Provide the (x, y) coordinate of the cell's center where the given text is located.  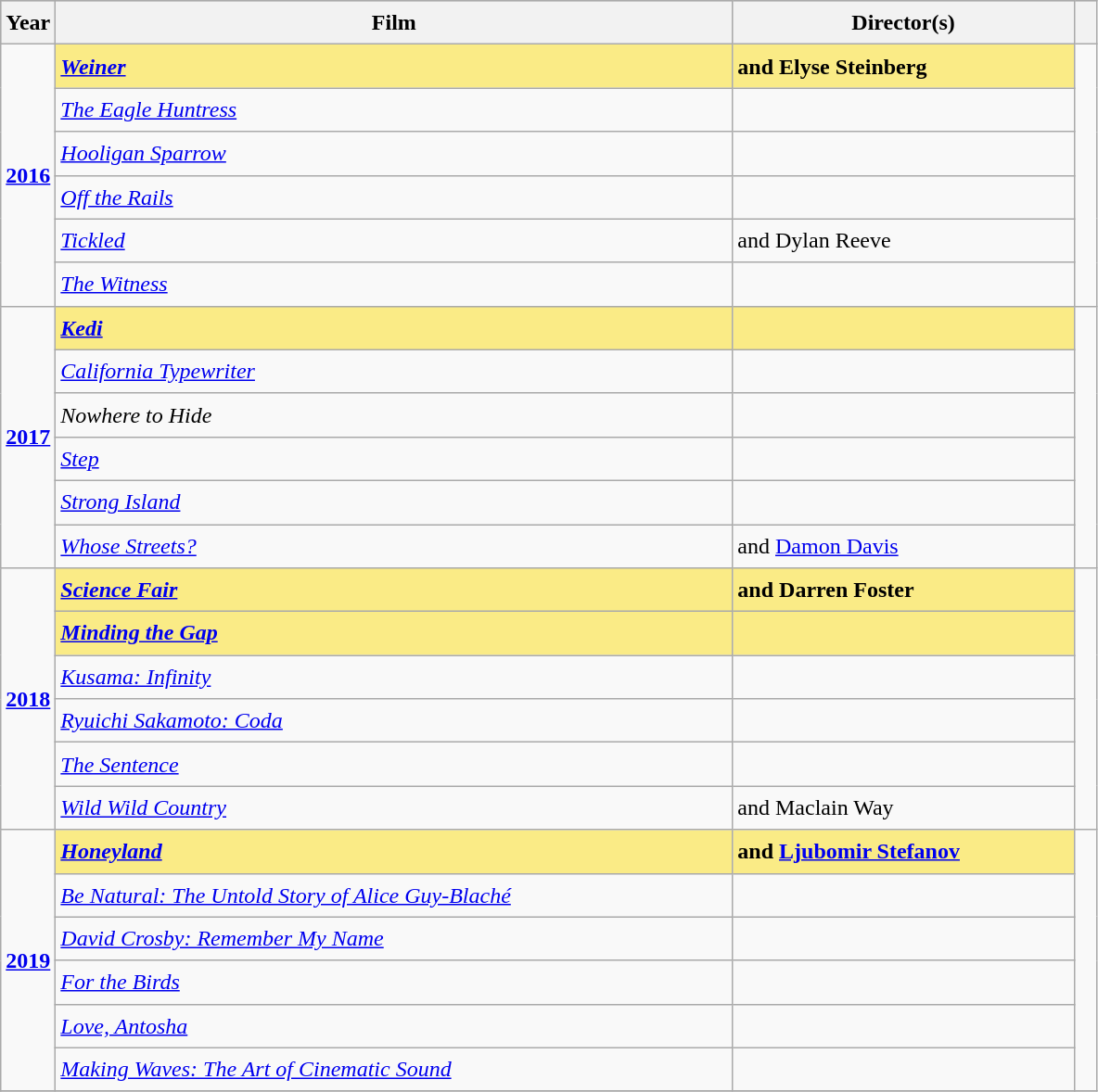
Ryuichi Sakamoto: Coda (394, 721)
2016 (28, 175)
Wild Wild Country (394, 808)
and Elyse Steinberg (903, 67)
2018 (28, 699)
Kusama: Infinity (394, 677)
California Typewriter (394, 371)
Kedi (394, 328)
For the Birds (394, 983)
and Ljubomir Stefanov (903, 851)
Year (28, 22)
Off the Rails (394, 197)
and Damon Davis (903, 547)
Love, Antosha (394, 1025)
and Dylan Reeve (903, 241)
2019 (28, 960)
Director(s) (903, 22)
Honeyland (394, 851)
and Maclain Way (903, 808)
The Witness (394, 284)
Science Fair (394, 590)
and Darren Foster (903, 590)
Hooligan Sparrow (394, 154)
Strong Island (394, 502)
Nowhere to Hide (394, 415)
Film (394, 22)
Whose Streets? (394, 547)
Step (394, 458)
Tickled (394, 241)
The Eagle Huntress (394, 109)
2017 (28, 437)
Weiner (394, 67)
David Crosby: Remember My Name (394, 938)
The Sentence (394, 764)
Be Natural: The Untold Story of Alice Guy-Blaché (394, 895)
Making Waves: The Art of Cinematic Sound (394, 1070)
Minding the Gap (394, 634)
